Locate the cell with the specified text and output its (X, Y) center coordinate. 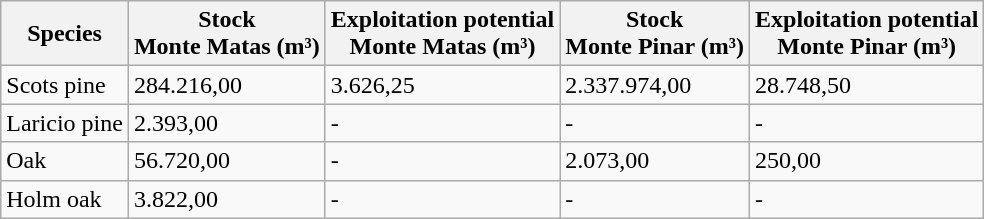
56.720,00 (226, 161)
2.393,00 (226, 123)
284.216,00 (226, 85)
Species (65, 34)
Oak (65, 161)
StockMonte Pinar (m³) (655, 34)
3.626,25 (442, 85)
2.073,00 (655, 161)
3.822,00 (226, 199)
250,00 (867, 161)
Holm oak (65, 199)
2.337.974,00 (655, 85)
Exploitation potentialMonte Pinar (m³) (867, 34)
Scots pine (65, 85)
StockMonte Matas (m³) (226, 34)
Laricio pine (65, 123)
Exploitation potentialMonte Matas (m³) (442, 34)
28.748,50 (867, 85)
